Determine the (x, y) coordinate at the center of the cell enclosing the given text.  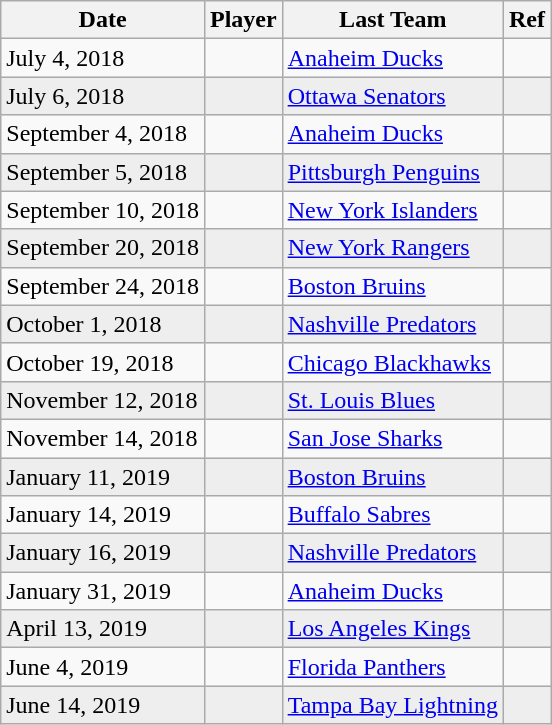
Buffalo Sabres (392, 515)
November 14, 2018 (103, 438)
April 13, 2019 (103, 629)
October 19, 2018 (103, 362)
January 14, 2019 (103, 515)
October 1, 2018 (103, 324)
September 24, 2018 (103, 286)
Date (103, 20)
June 14, 2019 (103, 705)
New York Islanders (392, 210)
June 4, 2019 (103, 667)
January 11, 2019 (103, 477)
January 31, 2019 (103, 591)
January 16, 2019 (103, 553)
Player (243, 20)
September 10, 2018 (103, 210)
Ref (526, 20)
St. Louis Blues (392, 400)
September 4, 2018 (103, 134)
Ottawa Senators (392, 96)
July 6, 2018 (103, 96)
New York Rangers (392, 248)
September 20, 2018 (103, 248)
Chicago Blackhawks (392, 362)
July 4, 2018 (103, 58)
Florida Panthers (392, 667)
Los Angeles Kings (392, 629)
Pittsburgh Penguins (392, 172)
Last Team (392, 20)
November 12, 2018 (103, 400)
San Jose Sharks (392, 438)
Tampa Bay Lightning (392, 705)
September 5, 2018 (103, 172)
